Search for the cell housing the specified text and yield its [X, Y] center coordinate. 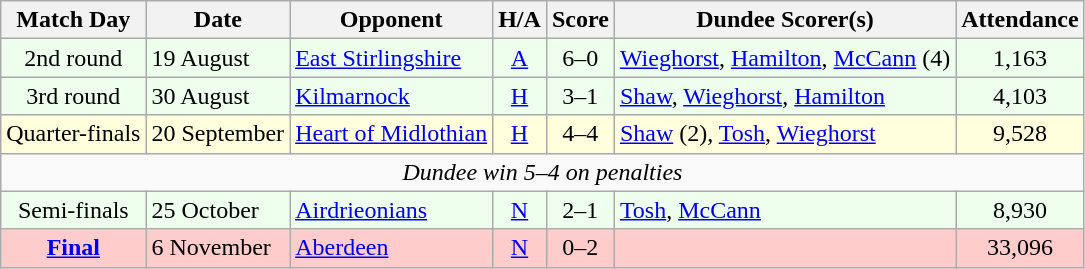
6–0 [580, 58]
0–2 [580, 248]
H/A [520, 20]
Final [74, 248]
Kilmarnock [392, 96]
Semi-finals [74, 210]
4–4 [580, 134]
Score [580, 20]
Tosh, McCann [784, 210]
Airdrieonians [392, 210]
Aberdeen [392, 248]
2nd round [74, 58]
Heart of Midlothian [392, 134]
Shaw (2), Tosh, Wieghorst [784, 134]
19 August [218, 58]
Date [218, 20]
33,096 [1020, 248]
A [520, 58]
Quarter-finals [74, 134]
East Stirlingshire [392, 58]
9,528 [1020, 134]
3–1 [580, 96]
6 November [218, 248]
30 August [218, 96]
Match Day [74, 20]
Opponent [392, 20]
25 October [218, 210]
20 September [218, 134]
3rd round [74, 96]
8,930 [1020, 210]
4,103 [1020, 96]
Wieghorst, Hamilton, McCann (4) [784, 58]
Dundee win 5–4 on penalties [542, 172]
Dundee Scorer(s) [784, 20]
Shaw, Wieghorst, Hamilton [784, 96]
Attendance [1020, 20]
2–1 [580, 210]
1,163 [1020, 58]
